Return the (X, Y) coordinate for the center point of the cell that contains the specified text.  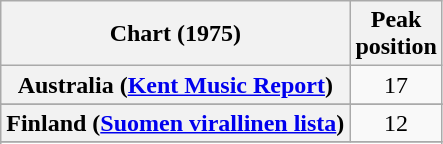
Finland (Suomen virallinen lista) (176, 123)
17 (396, 85)
12 (396, 123)
Peakposition (396, 34)
Australia (Kent Music Report) (176, 85)
Chart (1975) (176, 34)
